Provide the [X, Y] coordinate of the cell's center where the given text is located.  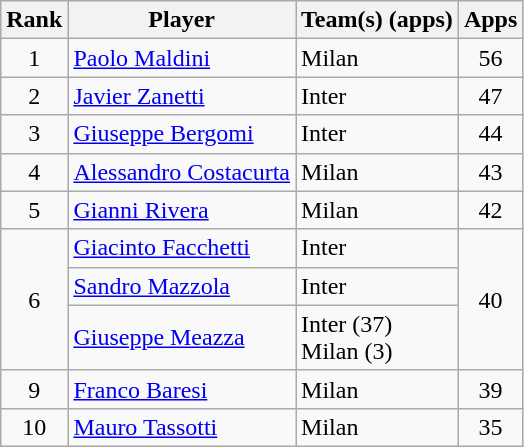
9 [34, 389]
Gianni Rivera [182, 210]
Giuseppe Meazza [182, 338]
5 [34, 210]
Inter (37)Milan (3) [378, 338]
2 [34, 96]
40 [490, 300]
Rank [34, 20]
Apps [490, 20]
43 [490, 172]
39 [490, 389]
1 [34, 58]
44 [490, 134]
56 [490, 58]
42 [490, 210]
3 [34, 134]
Paolo Maldini [182, 58]
6 [34, 300]
Sandro Mazzola [182, 286]
Player [182, 20]
35 [490, 427]
Giuseppe Bergomi [182, 134]
Alessandro Costacurta [182, 172]
Team(s) (apps) [378, 20]
Giacinto Facchetti [182, 248]
Javier Zanetti [182, 96]
47 [490, 96]
Mauro Tassotti [182, 427]
10 [34, 427]
Franco Baresi [182, 389]
4 [34, 172]
